Output the (x, y) coordinate of the center of the cell containing the given text.  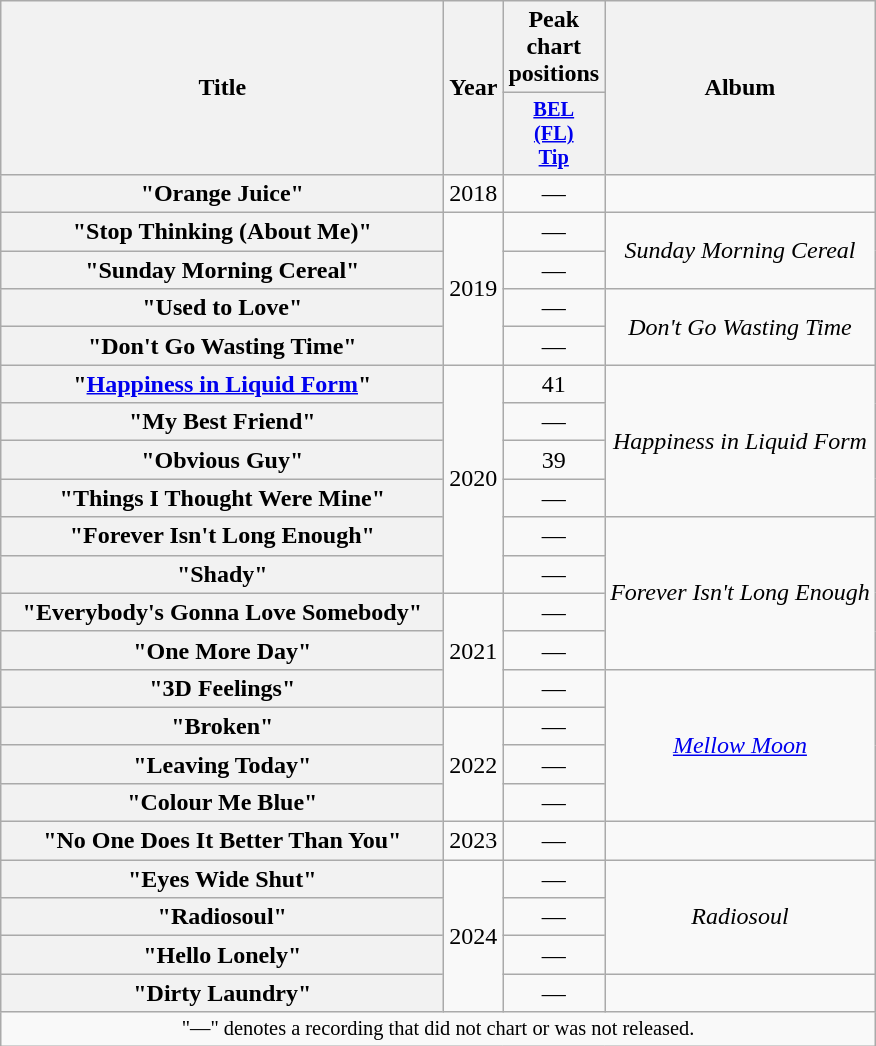
"3D Feelings" (222, 688)
Album (740, 88)
2018 (474, 193)
"Eyes Wide Shut" (222, 879)
2020 (474, 479)
Happiness in Liquid Form (740, 441)
Title (222, 88)
"Dirty Laundry" (222, 993)
Mellow Moon (740, 745)
2022 (474, 764)
"Happiness in Liquid Form" (222, 384)
2019 (474, 289)
BEL(FL)Tip (554, 134)
"Leaving Today" (222, 764)
"Used to Love" (222, 308)
Peak chart positions (554, 47)
2021 (474, 650)
"Shady" (222, 574)
"Don't Go Wasting Time" (222, 346)
"One More Day" (222, 650)
Radiosoul (740, 917)
"Obvious Guy" (222, 460)
39 (554, 460)
"—" denotes a recording that did not chart or was not released. (438, 1029)
"Stop Thinking (About Me)" (222, 232)
"Things I Thought Were Mine" (222, 498)
"Orange Juice" (222, 193)
"Broken" (222, 726)
Sunday Morning Cereal (740, 251)
41 (554, 384)
"Colour Me Blue" (222, 802)
Forever Isn't Long Enough (740, 593)
"My Best Friend" (222, 422)
2023 (474, 841)
2024 (474, 936)
"Everybody's Gonna Love Somebody" (222, 612)
"No One Does It Better Than You" (222, 841)
"Forever Isn't Long Enough" (222, 536)
Year (474, 88)
"Hello Lonely" (222, 955)
Don't Go Wasting Time (740, 327)
"Radiosoul" (222, 917)
"Sunday Morning Cereal" (222, 270)
